Extract the (X, Y) coordinate from the center of the cell holding the provided text.  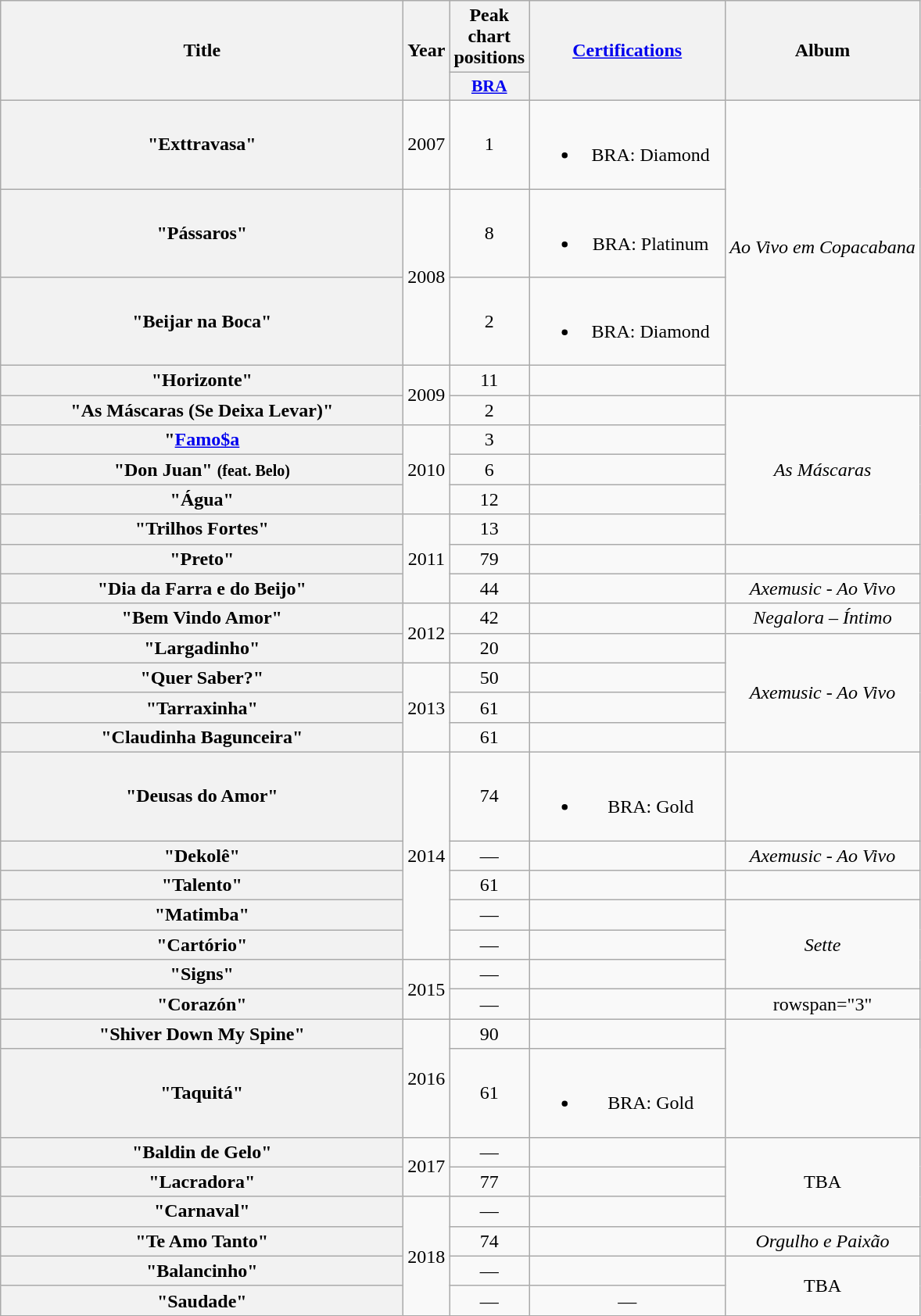
2010 (427, 470)
"Lacradora" (202, 1182)
79 (489, 559)
Title (202, 51)
"Signs" (202, 974)
"Água" (202, 499)
12 (489, 499)
Peak chart positions (489, 37)
"Beijar na Boca" (202, 322)
20 (489, 648)
2018 (427, 1256)
"Carnaval" (202, 1211)
Orgulho e Paixão (822, 1241)
BRA: Platinum (627, 233)
2008 (427, 277)
13 (489, 529)
"Dia da Farra e do Beijo" (202, 588)
"Saudade" (202, 1300)
8 (489, 233)
44 (489, 588)
Ao Vivo em Copacabana (822, 247)
2011 (427, 559)
"Baldin de Gelo" (202, 1152)
BRA (489, 87)
"Deusas do Amor" (202, 796)
Negalora – Íntimo (822, 618)
3 (489, 440)
"Horizonte" (202, 381)
"Talento" (202, 885)
"Corazón" (202, 1004)
As Máscaras (822, 470)
"As Máscaras (Se Deixa Levar)" (202, 410)
"Don Juan" (feat. Belo) (202, 470)
2015 (427, 989)
11 (489, 381)
1 (489, 144)
"Cartório" (202, 945)
2007 (427, 144)
2016 (427, 1078)
"Te Amo Tanto" (202, 1241)
"Shiver Down My Spine" (202, 1034)
2017 (427, 1167)
"Trilhos Fortes" (202, 529)
rowspan="3" (822, 1004)
"Quer Saber?" (202, 678)
"Tarraxinha" (202, 707)
Album (822, 51)
"Taquitá" (202, 1092)
50 (489, 678)
"Preto" (202, 559)
77 (489, 1182)
2013 (427, 707)
Year (427, 51)
"Matimba" (202, 915)
"Exttravasa" (202, 144)
Certifications (627, 51)
2012 (427, 633)
"Pássaros" (202, 233)
6 (489, 470)
"Bem Vindo Amor" (202, 618)
90 (489, 1034)
"Claudinha Bagunceira" (202, 737)
"Largadinho" (202, 648)
2014 (427, 855)
"Balancinho" (202, 1271)
"Dekolê" (202, 856)
"Famo$a (202, 440)
2009 (427, 395)
Sette (822, 945)
42 (489, 618)
